Search for the cell housing the specified text and yield its [X, Y] center coordinate. 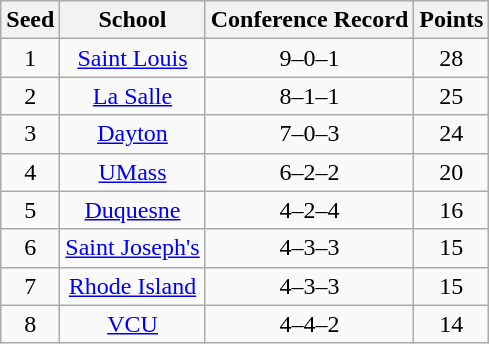
Rhode Island [132, 286]
24 [452, 134]
La Salle [132, 96]
8 [30, 324]
4 [30, 172]
Saint Louis [132, 58]
20 [452, 172]
2 [30, 96]
7 [30, 286]
6–2–2 [310, 172]
1 [30, 58]
Dayton [132, 134]
8–1–1 [310, 96]
9–0–1 [310, 58]
14 [452, 324]
Points [452, 20]
4–4–2 [310, 324]
VCU [132, 324]
4–2–4 [310, 210]
5 [30, 210]
16 [452, 210]
6 [30, 248]
UMass [132, 172]
28 [452, 58]
3 [30, 134]
Seed [30, 20]
Duquesne [132, 210]
Conference Record [310, 20]
7–0–3 [310, 134]
School [132, 20]
25 [452, 96]
Saint Joseph's [132, 248]
